Provide the (X, Y) coordinate of the cell's center where the given text is located.  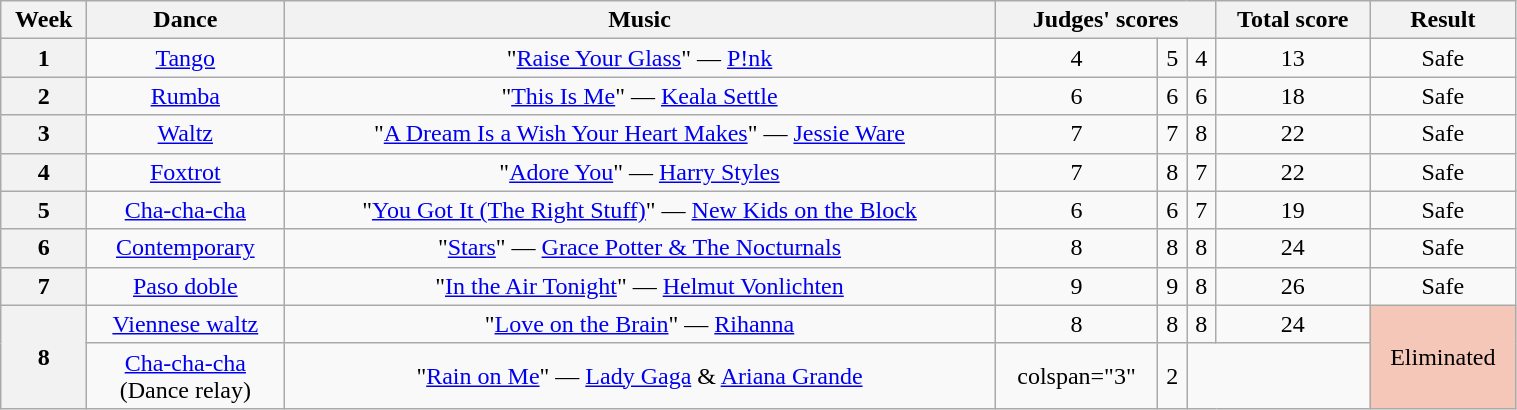
Eliminated (1443, 356)
"Love on the Brain" — Rihanna (640, 324)
Waltz (186, 134)
"Stars" — Grace Potter & The Nocturnals (640, 248)
Dance (186, 20)
13 (1293, 58)
colspan="3" (1076, 376)
26 (1293, 286)
1 (44, 58)
Total score (1293, 20)
Cha-cha-cha(Dance relay) (186, 376)
"You Got It (The Right Stuff)" — New Kids on the Block (640, 210)
Cha-cha-cha (186, 210)
"Raise Your Glass" — P!nk (640, 58)
Paso doble (186, 286)
Rumba (186, 96)
19 (1293, 210)
Foxtrot (186, 172)
Viennese waltz (186, 324)
Tango (186, 58)
18 (1293, 96)
Week (44, 20)
Music (640, 20)
3 (44, 134)
Judges' scores (1106, 20)
"In the Air Tonight" — Helmut Vonlichten (640, 286)
"This Is Me" — Keala Settle (640, 96)
"A Dream Is a Wish Your Heart Makes" — Jessie Ware (640, 134)
"Rain on Me" — Lady Gaga & Ariana Grande (640, 376)
Result (1443, 20)
"Adore You" — Harry Styles (640, 172)
Contemporary (186, 248)
